Locate the cell with the specified text and output its (X, Y) center coordinate. 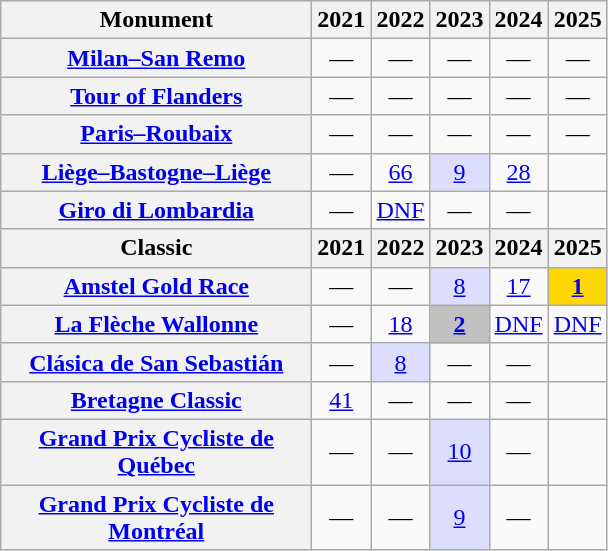
Paris–Roubaix (156, 134)
Grand Prix Cycliste de Montréal (156, 516)
10 (460, 452)
Bretagne Classic (156, 400)
Amstel Gold Race (156, 286)
Clásica de San Sebastián (156, 362)
1 (578, 286)
17 (518, 286)
66 (400, 172)
Liège–Bastogne–Liège (156, 172)
Classic (156, 248)
Grand Prix Cycliste de Québec (156, 452)
La Flèche Wallonne (156, 324)
2 (460, 324)
Tour of Flanders (156, 96)
Monument (156, 20)
28 (518, 172)
Giro di Lombardia (156, 210)
41 (342, 400)
18 (400, 324)
Milan–San Remo (156, 58)
